Pinpoint the cell where the given text exists, returning its [X, Y] midpoint coordinate. 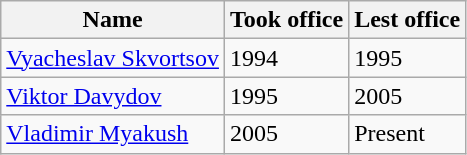
Vyacheslav Skvortsov [113, 58]
Name [113, 20]
Took office [286, 20]
Viktor Davydov [113, 96]
Present [408, 134]
Vladimir Myakush [113, 134]
Lest office [408, 20]
1994 [286, 58]
